For the text-containing cell, return its midpoint in [x, y] coordinate format. 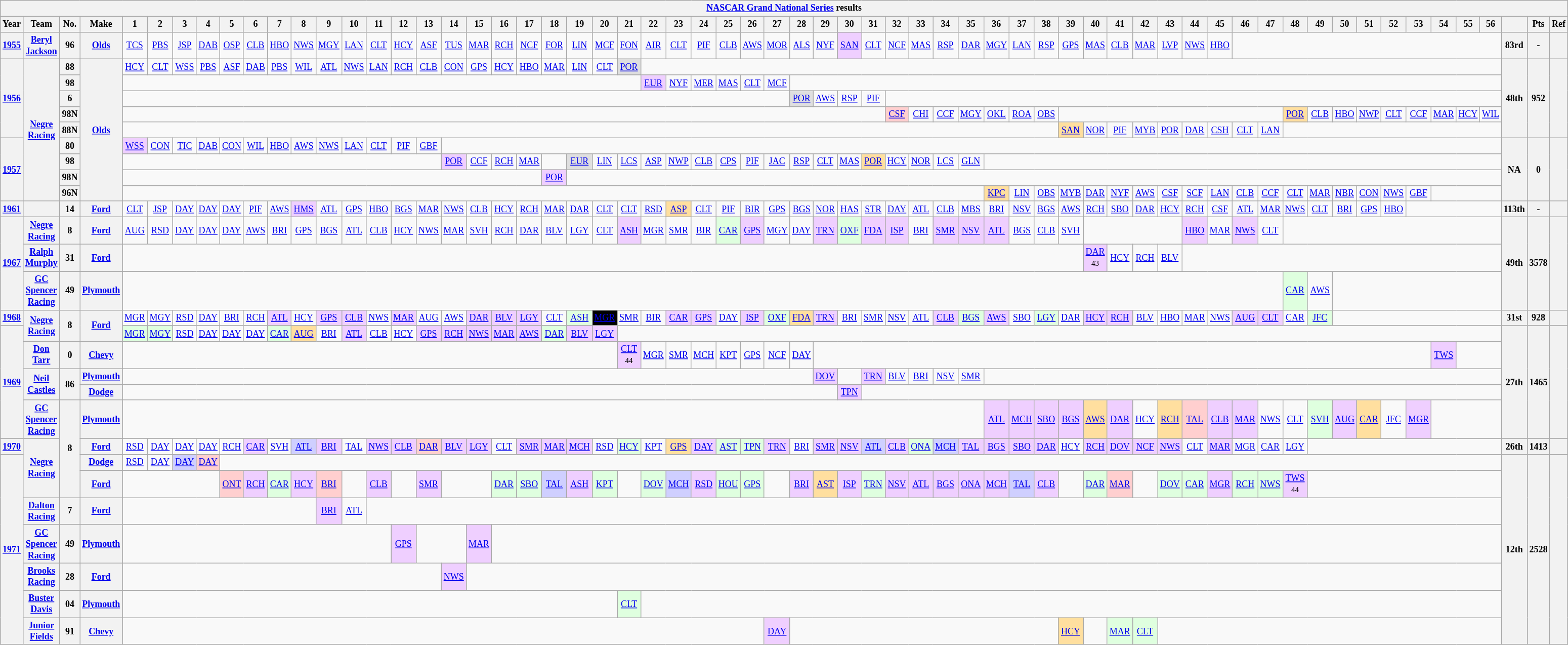
16 [504, 24]
24 [704, 24]
88 [70, 67]
12 [404, 24]
96N [70, 193]
1961 [12, 209]
91 [70, 631]
OSP [232, 46]
1956 [12, 99]
HOU [728, 484]
3 [185, 24]
Make [101, 24]
33 [921, 24]
86 [70, 384]
44 [1195, 24]
55 [1468, 24]
1967 [12, 263]
13 [429, 24]
1969 [12, 382]
48th [1514, 99]
47 [1270, 24]
54 [1444, 24]
26th [1514, 447]
23 [679, 24]
1413 [1538, 447]
JAC [777, 162]
36 [997, 24]
49th [1514, 263]
53 [1419, 24]
21 [629, 24]
20 [605, 24]
83rd [1514, 46]
NA [1514, 170]
Neil Castles [41, 384]
Beryl Jackson [41, 46]
43 [1170, 24]
KPC [997, 193]
22 [653, 24]
51 [1369, 24]
1971 [12, 550]
1957 [12, 170]
ONT [232, 484]
3578 [1538, 263]
113th [1514, 209]
MER [704, 83]
SCF [1195, 193]
Don Tarr [41, 355]
AIR [653, 46]
17 [529, 24]
CHI [921, 114]
2528 [1538, 550]
25 [728, 24]
MOR [777, 46]
CSH [1220, 130]
1955 [12, 46]
50 [1345, 24]
Ralph Murphy [41, 258]
30 [850, 24]
TIC [185, 146]
Buster Davis [41, 604]
No. [70, 24]
ALS [801, 46]
NASCAR Grand National Series results [784, 8]
LVP [1170, 46]
TWS44 [1295, 484]
FOR [555, 46]
HAS [850, 209]
27th [1514, 382]
52 [1393, 24]
15 [479, 24]
34 [946, 24]
Year [12, 24]
39 [1071, 24]
19 [579, 24]
48 [1295, 24]
HMS [304, 209]
27 [777, 24]
Dalton Racing [41, 511]
Team [41, 24]
OKL [997, 114]
38 [1046, 24]
56 [1491, 24]
TWS [1444, 355]
Brooks Racing [41, 577]
NBR [1345, 193]
5 [232, 24]
88N [70, 130]
Pts [1538, 24]
DAR43 [1095, 258]
80 [70, 146]
46 [1245, 24]
4 [208, 24]
TUS [454, 46]
04 [70, 604]
37 [1022, 24]
2 [160, 24]
11 [378, 24]
MBS [970, 209]
32 [897, 24]
9 [329, 24]
31st [1514, 318]
1 [135, 24]
45 [1220, 24]
96 [70, 46]
ROA [1022, 114]
Ref [1559, 24]
CPS [728, 162]
40 [1095, 24]
41 [1120, 24]
Junior Fields [41, 631]
952 [1538, 99]
10 [354, 24]
CLT44 [629, 355]
35 [970, 24]
STR [873, 209]
1970 [12, 447]
FON [629, 46]
12th [1514, 550]
18 [555, 24]
GLN [970, 162]
928 [1538, 318]
1465 [1538, 382]
TCS [135, 46]
42 [1145, 24]
29 [825, 24]
1968 [12, 318]
26 [752, 24]
